Find where the given text appears and provide that cell's center as [X, Y] coordinate. 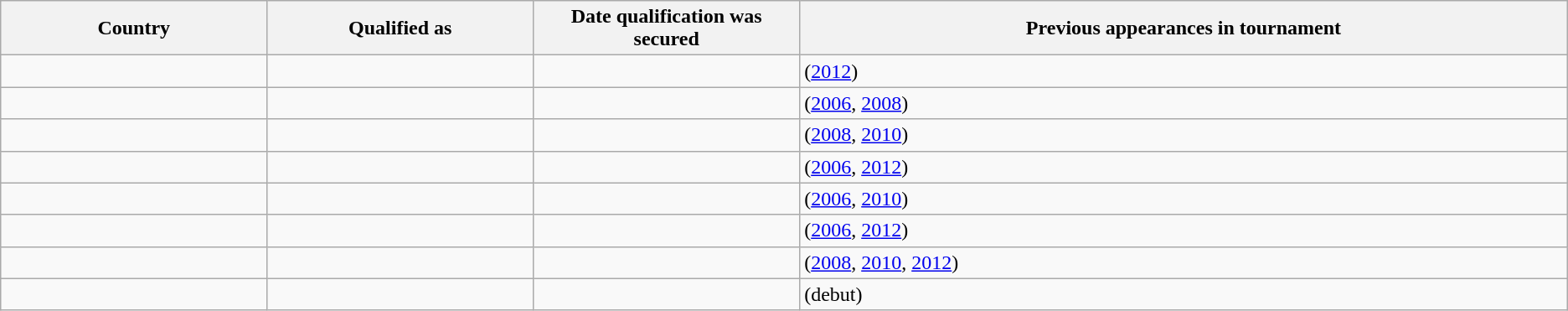
(2008, 2010, 2012) [1184, 262]
Qualified as [400, 29]
Date qualification was secured [667, 29]
(2006, 2010) [1184, 199]
Country [134, 29]
(debut) [1184, 294]
Previous appearances in tournament [1184, 29]
(2008, 2010) [1184, 135]
(2012) [1184, 71]
(2006, 2008) [1184, 103]
